Output the (X, Y) coordinate of the center of the cell containing the given text.  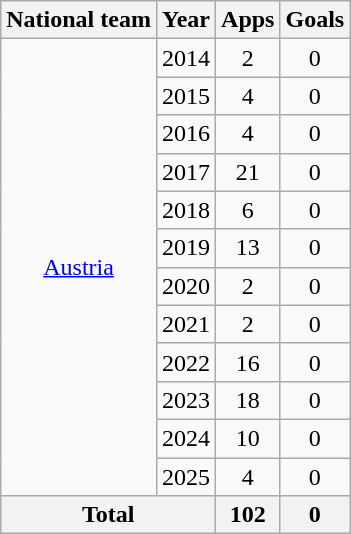
2024 (186, 438)
2016 (186, 134)
16 (248, 362)
2025 (186, 477)
2020 (186, 286)
Year (186, 20)
2021 (186, 324)
21 (248, 172)
2022 (186, 362)
Austria (79, 268)
13 (248, 248)
2015 (186, 96)
2018 (186, 210)
2023 (186, 400)
National team (79, 20)
2017 (186, 172)
102 (248, 515)
Apps (248, 20)
Goals (315, 20)
Total (108, 515)
18 (248, 400)
2014 (186, 58)
2019 (186, 248)
6 (248, 210)
10 (248, 438)
